Pinpoint the cell where the given text exists, returning its (x, y) midpoint coordinate. 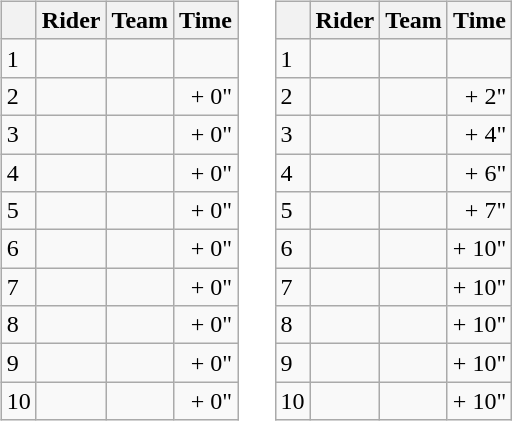
+ 2" (479, 96)
+ 7" (479, 211)
+ 6" (479, 173)
+ 4" (479, 134)
